Extract the [X, Y] coordinate from the center of the cell holding the provided text.  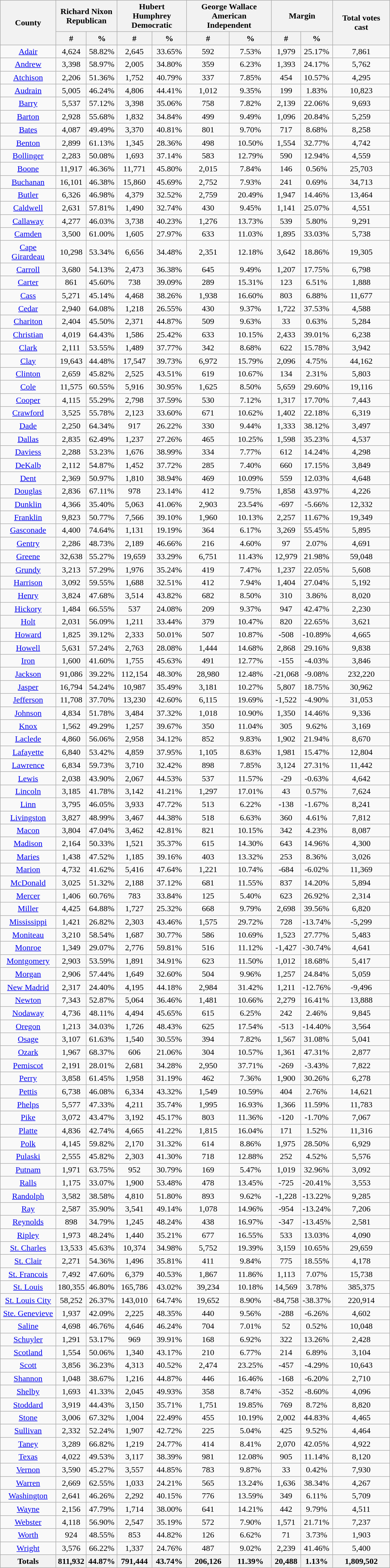
26.37% [102, 1300]
11,575 [71, 387]
57.44% [102, 974]
34.48% [169, 252]
Randolph [28, 1196]
Laclede [28, 739]
1,726 [134, 1026]
4,588 [362, 309]
44,162 [362, 361]
9.70% [250, 130]
3,541 [134, 1209]
36.46% [169, 1000]
2,139 [286, 104]
6.51% [317, 282]
4,698 [71, 1326]
3,104 [362, 1352]
8,120 [362, 1457]
3,484 [134, 713]
2,002 [286, 1418]
978 [134, 491]
3,107 [71, 1039]
16.60% [250, 295]
3,169 [362, 726]
1,976 [134, 569]
1,219 [134, 1444]
775 [286, 1261]
1,575 [208, 922]
1,825 [71, 635]
-725 [286, 1183]
30.95% [169, 387]
40.81% [169, 130]
3,142 [134, 791]
-3.43% [317, 1065]
3,933 [134, 804]
1,340 [134, 1352]
38.26% [169, 295]
15.47% [317, 752]
4.52% [317, 1157]
462 [208, 1078]
47.64% [169, 870]
4,379 [134, 195]
35.81% [169, 1261]
738 [134, 282]
38.00% [169, 1509]
33.60% [169, 413]
Osage [28, 1039]
Callaway [28, 221]
210 [208, 1352]
55.27% [102, 556]
Wayne [28, 1509]
289 [208, 282]
2,225 [134, 1313]
1,903 [362, 1535]
1,096 [286, 117]
24.08% [169, 608]
-347 [286, 1222]
68.37% [102, 1052]
33.84% [169, 896]
2,239 [286, 1548]
2,038 [71, 778]
Audrain [28, 91]
1,714 [134, 1509]
Marion [28, 870]
6,238 [362, 335]
Buchanan [28, 182]
56.90% [102, 1522]
2,659 [71, 374]
917 [134, 426]
285 [208, 465]
1,947 [286, 195]
5,916 [134, 387]
41.78% [102, 791]
3,159 [286, 1248]
350 [208, 726]
5,063 [134, 504]
1,218 [134, 309]
2,045 [134, 1391]
Bates [28, 130]
3,192 [134, 1118]
Montgomery [28, 961]
Gentry [28, 543]
6.11% [317, 1496]
4.61% [317, 818]
660 [286, 465]
4,922 [362, 1444]
11,369 [362, 870]
2,776 [134, 948]
9.75% [250, 491]
27.04% [317, 582]
17,547 [134, 361]
22.05% [317, 569]
31.32% [169, 1144]
Putnam [28, 1170]
5,271 [71, 295]
Dent [28, 478]
Cooper [28, 400]
1,973 [71, 1235]
16.41% [317, 1000]
2,698 [286, 909]
64.08% [102, 309]
5,631 [71, 648]
52.87% [102, 1000]
13,533 [71, 1248]
55.68% [102, 117]
394 [208, 1039]
-6.20% [317, 1378]
9,693 [362, 104]
404 [286, 1091]
4,464 [362, 1431]
5,807 [286, 687]
2.76% [317, 1091]
18.55% [317, 1261]
1,858 [286, 491]
58,252 [71, 1300]
5,894 [362, 883]
Scott [28, 1365]
1,004 [134, 1418]
Iron [28, 661]
42.74% [102, 1131]
44.53% [169, 778]
1,937 [71, 1313]
14.30% [250, 844]
37.59% [169, 400]
614 [208, 1144]
2,752 [208, 182]
35.71% [169, 1404]
2,681 [134, 1065]
2,547 [134, 1522]
23.14% [169, 491]
37.53% [317, 309]
22.49% [169, 1418]
51.32% [102, 883]
44.43% [102, 1404]
682 [208, 595]
4,298 [362, 452]
5.80% [317, 221]
1,967 [71, 1052]
38.94% [169, 478]
-269 [286, 1065]
3,795 [71, 804]
44.85% [169, 1470]
39.91% [169, 1339]
37.70% [102, 700]
12,979 [286, 556]
8.74% [250, 1391]
6.17% [250, 530]
39.73% [169, 361]
49.14% [169, 1209]
478 [208, 1183]
1,567 [286, 1039]
2,067 [134, 778]
3,213 [71, 569]
16,794 [71, 687]
8.90% [250, 1300]
837 [286, 883]
2,314 [362, 896]
Howell [28, 648]
6,326 [71, 195]
2,940 [71, 309]
12,804 [362, 752]
58.82% [102, 51]
40.15% [169, 1496]
5,537 [71, 104]
304 [208, 1052]
241 [286, 182]
969 [134, 1339]
38.12% [317, 426]
8,670 [362, 739]
1,361 [286, 1052]
2,641 [71, 1496]
9,845 [362, 1013]
Andrew [28, 64]
6.63% [250, 818]
51.80% [169, 1196]
64.34% [102, 426]
4,115 [71, 400]
Madison [28, 844]
39.12% [102, 635]
9.84% [250, 1261]
5.47% [250, 1170]
18.86% [317, 252]
7.12% [250, 400]
-155 [286, 661]
-513 [286, 1026]
St. Louis City [28, 1300]
7,492 [71, 1274]
4,313 [134, 1365]
32.51% [169, 582]
7,861 [362, 51]
McDonald [28, 883]
35.06% [169, 104]
19.85% [250, 1404]
4,087 [71, 130]
2,112 [71, 465]
2,433 [286, 335]
24.17% [317, 64]
498 [208, 143]
11.57% [250, 778]
6,319 [362, 413]
28.01% [102, 1065]
35.24% [169, 569]
19.39% [250, 1248]
63.75% [102, 1170]
11.59% [317, 1105]
17.54% [250, 1026]
2,798 [134, 400]
1,891 [134, 961]
35.74% [169, 1105]
3,269 [286, 530]
44.38% [169, 818]
12.18% [250, 252]
5,576 [362, 1157]
-168 [286, 1378]
32.42% [169, 765]
26.82% [102, 922]
-0.63% [317, 778]
Ste. Genevieve [28, 1313]
1,540 [134, 1039]
29.60% [317, 387]
22.18% [317, 413]
Platte [28, 1131]
43.51% [169, 374]
2,288 [71, 452]
-12.76% [317, 987]
2,428 [362, 1339]
1,291 [71, 1339]
19,643 [71, 361]
1,958 [134, 1078]
Reynolds [28, 1222]
34,713 [362, 182]
3,849 [362, 465]
6,278 [362, 1078]
2,474 [208, 1365]
3,804 [71, 831]
6,379 [134, 1274]
4.60% [250, 543]
59,048 [362, 556]
33.44% [169, 622]
DeKalb [28, 465]
16.93% [250, 1105]
St. Francois [28, 1274]
Ripley [28, 1235]
1.52% [317, 1131]
1,019 [286, 1170]
7,443 [362, 400]
2.07% [317, 543]
3,846 [362, 661]
1,297 [208, 791]
-6.26% [317, 1313]
440 [208, 1313]
1,406 [71, 896]
6,751 [208, 556]
671 [208, 413]
14.20% [317, 883]
46.66% [169, 543]
5,041 [362, 1039]
3,289 [71, 1444]
1,902 [286, 739]
12.03% [317, 478]
43.02% [169, 1287]
3.73% [317, 1535]
1,895 [286, 234]
44.18% [169, 987]
252 [286, 1157]
947 [286, 608]
2,286 [71, 543]
820 [286, 622]
7.01% [250, 1326]
1,727 [134, 909]
2,473 [134, 269]
39,234 [208, 1287]
2,250 [71, 426]
53.55% [102, 348]
21.94% [317, 739]
24.40% [102, 987]
12.79% [250, 156]
3,124 [286, 765]
1,207 [286, 269]
425 [286, 1431]
11,677 [362, 295]
5,259 [362, 117]
3,117 [134, 1457]
403 [208, 857]
10.65% [317, 1248]
4,834 [71, 713]
Knox [28, 726]
4,646 [134, 1326]
Carter [28, 282]
34.28% [169, 1065]
55.29% [102, 400]
17.70% [317, 400]
10,823 [362, 91]
4,624 [71, 51]
1,636 [286, 1483]
Dade [28, 426]
10.47% [250, 622]
1,402 [286, 413]
3,557 [134, 1470]
42.60% [169, 700]
32.96% [317, 1170]
50.06% [102, 1352]
625 [208, 1026]
1,751 [208, 1404]
7.07% [317, 1274]
7.53% [250, 51]
30.26% [317, 1078]
4,641 [362, 948]
53.17% [102, 1339]
2,836 [71, 491]
305 [286, 726]
48.43% [169, 1026]
39.16% [169, 857]
St. Louis [28, 1287]
2,906 [71, 974]
-6.02% [317, 870]
18.68% [317, 961]
1,105 [208, 752]
2,188 [134, 883]
51.78% [102, 713]
1,995 [208, 1105]
71 [286, 1535]
6,738 [71, 1091]
41.33% [102, 1391]
-14.40% [317, 1026]
3,500 [71, 234]
-352 [286, 1391]
1,048 [71, 1378]
509 [208, 322]
2,271 [71, 1261]
11.43% [250, 556]
1,366 [286, 1105]
499 [208, 117]
7,930 [362, 1470]
Franklin [28, 517]
30.79% [169, 1170]
1,605 [134, 234]
40.53% [169, 1274]
364 [208, 530]
1,960 [208, 517]
Douglas [28, 491]
40.52% [169, 1365]
44.48% [102, 361]
3,919 [71, 1404]
29.16% [317, 648]
Macon [28, 831]
48.73% [102, 543]
758 [208, 104]
58.97% [102, 64]
24.76% [169, 1548]
10.62% [250, 413]
24.84% [317, 974]
-457 [286, 1365]
1,490 [134, 208]
3,072 [71, 1118]
59.55% [102, 582]
216 [208, 543]
681 [208, 883]
3,582 [71, 1196]
513 [208, 804]
59.81% [169, 948]
2,958 [134, 739]
1,131 [134, 530]
53.42% [102, 752]
1.83% [317, 91]
893 [208, 1196]
112,154 [134, 674]
35.40% [102, 504]
64.43% [102, 335]
126 [208, 1535]
5,762 [362, 64]
1,971 [71, 1170]
12.08% [250, 1457]
Wright [28, 1548]
19,305 [362, 252]
48.99% [102, 818]
32.77% [317, 143]
3,680 [71, 269]
Adair [28, 51]
801 [208, 130]
41.30% [169, 1157]
10.09% [250, 478]
5,895 [362, 530]
-4.03% [317, 661]
9.87% [250, 1470]
10.13% [250, 517]
Hickory [28, 608]
Barry [28, 104]
8,241 [362, 804]
11,783 [362, 1105]
Pike [28, 1118]
14.21% [250, 1509]
518 [208, 818]
1,276 [208, 221]
9.45% [250, 208]
1,349 [71, 948]
6.88% [317, 295]
-20.41% [317, 1183]
10.25% [250, 439]
206,126 [208, 1561]
455 [208, 1418]
33.65% [169, 51]
5,709 [362, 1496]
952 [134, 1170]
12.77% [250, 661]
47.52% [102, 857]
31.42% [250, 987]
13,888 [362, 1000]
1,333 [286, 426]
4,465 [362, 1418]
-5.66% [317, 504]
62.49% [102, 439]
Lewis [28, 778]
10.74% [250, 870]
2,371 [134, 322]
2,123 [134, 413]
53.48% [169, 1183]
34.12% [169, 739]
14,621 [362, 1091]
4,022 [71, 1457]
36.38% [169, 269]
Cass [28, 295]
1,752 [134, 77]
4,511 [362, 1509]
10.50% [250, 143]
Polk [28, 1144]
2,351 [208, 252]
11.39% [250, 1561]
Nodaway [28, 1013]
1,350 [286, 713]
1,979 [286, 51]
7,812 [362, 818]
3,590 [71, 1470]
6,972 [208, 361]
Cole [28, 387]
19,659 [134, 556]
2,555 [71, 1157]
5,483 [362, 935]
3,025 [71, 883]
143,010 [134, 1300]
-684 [286, 870]
Cape Girardeau [28, 252]
Butler [28, 195]
-9,496 [362, 987]
0.42% [317, 1470]
46.26% [102, 1496]
583 [208, 156]
Lawrence [28, 765]
590 [286, 156]
10.66% [250, 1000]
37.71% [250, 1065]
55.78% [102, 413]
4,090 [362, 1235]
379 [208, 622]
19,349 [362, 517]
41.22% [169, 1131]
4,295 [362, 77]
7.90% [250, 1522]
704 [208, 1326]
791,444 [134, 1561]
165,786 [134, 1287]
Hubert HumphreyDemocratic [152, 16]
5,284 [362, 322]
8.36% [317, 857]
35.49% [169, 687]
17.15% [317, 465]
1,521 [134, 844]
30,962 [362, 687]
12.88% [250, 1157]
7,206 [362, 1209]
419 [208, 569]
43.32% [169, 1091]
1,809,502 [362, 1561]
4,195 [134, 987]
1,938 [208, 295]
1,688 [134, 582]
606 [134, 1052]
11.36% [250, 1118]
2.46% [317, 1013]
10,048 [362, 1326]
6.62% [250, 1535]
25.42% [169, 335]
2,191 [71, 1065]
4,226 [362, 491]
62.55% [102, 1483]
4,145 [71, 1144]
Worth [28, 1535]
34.03% [102, 1026]
11.14% [317, 1457]
New Madrid [28, 987]
2,333 [134, 635]
1,141 [286, 208]
49.53% [102, 1457]
358 [208, 1391]
15.78% [317, 348]
41.06% [169, 504]
16,101 [71, 182]
St. Charles [28, 1248]
13.45% [250, 1183]
516 [208, 948]
853 [134, 1535]
3,738 [134, 221]
3,462 [134, 831]
2,230 [362, 608]
539 [286, 221]
3,514 [134, 595]
67.32% [102, 1418]
10.19% [250, 1418]
330 [208, 426]
25.32% [169, 909]
Monroe [28, 948]
1,421 [71, 922]
22.65% [317, 622]
3,942 [362, 348]
Shannon [28, 1378]
-9.08% [317, 674]
21.71% [317, 1522]
Lafayette [28, 752]
4,537 [362, 439]
Ray [28, 1209]
504 [208, 974]
14.68% [250, 648]
19,116 [362, 387]
45.80% [169, 169]
4,468 [134, 295]
47.79% [102, 1509]
2,950 [208, 1065]
29,659 [362, 1248]
Carroll [28, 269]
23.54% [250, 504]
Mississippi [28, 922]
1,185 [134, 857]
2,525 [134, 374]
2,868 [286, 648]
46.38% [102, 182]
37.95% [169, 752]
2,759 [208, 195]
2,170 [134, 1144]
59.73% [102, 765]
21.06% [169, 1052]
50.01% [169, 635]
5,608 [362, 569]
1,600 [71, 661]
3,824 [71, 595]
-13.45% [317, 1222]
2,164 [71, 844]
2,645 [134, 51]
11.04% [250, 726]
8,020 [362, 595]
47.68% [102, 595]
9.02% [250, 1548]
47.04% [102, 831]
56.06% [102, 739]
4,366 [71, 504]
Totals [28, 1561]
10.87% [250, 635]
5,803 [362, 374]
43.97% [317, 491]
1,907 [134, 1431]
-1,427 [286, 948]
1,832 [134, 117]
10.67% [250, 374]
13.73% [250, 221]
51.36% [102, 77]
Margin [302, 16]
54.24% [102, 687]
411 [208, 1261]
47.33% [102, 1105]
6,656 [134, 252]
-13.74% [317, 922]
20,488 [286, 1561]
586 [208, 935]
242 [286, 1013]
Jasper [28, 687]
24.21% [169, 1483]
29.07% [102, 948]
Webster [28, 1522]
Morgan [28, 974]
-1.70% [317, 1118]
2,369 [71, 478]
33.07% [102, 1183]
2,835 [71, 439]
32,638 [71, 556]
Henry [28, 595]
43.90% [102, 778]
5,192 [362, 582]
Texas [28, 1457]
1,440 [134, 1235]
4.23% [317, 831]
-697 [286, 504]
2,581 [362, 1222]
42.72% [169, 1431]
48.11% [102, 1013]
442 [286, 1509]
2,111 [71, 348]
-4.90% [317, 700]
3,827 [71, 818]
55.45% [317, 530]
15.79% [250, 361]
44.83% [317, 1418]
9,823 [71, 517]
33.29% [169, 556]
1,393 [286, 64]
1,438 [71, 857]
1,452 [134, 465]
10.69% [250, 935]
31,053 [362, 700]
-5,299 [362, 922]
7,343 [71, 1000]
1,496 [134, 1261]
4,096 [362, 1391]
5,417 [362, 961]
15.31% [250, 282]
5,577 [71, 1105]
1,337 [134, 1548]
6.92% [250, 1339]
Caldwell [28, 208]
59.82% [102, 1144]
5,659 [286, 387]
2,279 [286, 1000]
811,932 [71, 1561]
-29 [286, 778]
5,064 [134, 1000]
Oregon [28, 1026]
1,562 [71, 726]
24.77% [169, 1444]
14.24% [317, 452]
592 [208, 51]
57.81% [102, 208]
37.77% [169, 348]
3,576 [71, 1548]
Pemiscot [28, 1065]
Ozark [28, 1052]
Atchison [28, 77]
Moniteau [28, 935]
Holt [28, 622]
2,928 [71, 117]
125 [208, 896]
39.10% [169, 517]
19.69% [250, 700]
7,624 [362, 791]
Richard NixonRepublican [86, 16]
45.14% [102, 295]
-30.74% [317, 948]
1.13% [317, 1561]
3,370 [134, 130]
Grundy [28, 569]
Crawford [28, 413]
533 [286, 1235]
61.45% [102, 1078]
97 [286, 543]
4,178 [362, 1261]
Barton [28, 117]
38.58% [102, 1196]
34.98% [169, 1248]
13.59% [250, 1496]
50.97% [102, 478]
27.26% [169, 439]
0.63% [317, 322]
46.03% [102, 221]
2.31% [317, 374]
4,836 [71, 1131]
27.77% [317, 935]
8,087 [362, 831]
49.49% [102, 130]
10,987 [134, 687]
35.90% [102, 1209]
5,005 [71, 91]
45.60% [102, 282]
6,798 [362, 269]
-38.37% [317, 1300]
-4.29% [317, 1365]
11.03% [250, 234]
4,277 [71, 221]
48.30% [169, 674]
34.84% [169, 117]
46.05% [102, 804]
4,810 [134, 1196]
Miller [28, 909]
1,598 [286, 439]
Perry [28, 1078]
4,267 [362, 1483]
64.74% [169, 1300]
15,860 [134, 182]
1,687 [134, 935]
0.57% [317, 791]
-8.60% [317, 1391]
13.03% [317, 1235]
622 [286, 348]
Benton [28, 143]
4,602 [362, 1313]
220,914 [362, 1300]
4,019 [71, 335]
7.84% [250, 169]
4,551 [362, 208]
6,334 [134, 1091]
643 [286, 844]
9,291 [362, 221]
8.41% [250, 1444]
7.94% [250, 582]
38.99% [169, 452]
180,355 [71, 1287]
Taney [28, 1444]
Howard [28, 635]
12.94% [317, 156]
-1,522 [286, 700]
9.44% [250, 426]
47.31% [317, 1052]
5,416 [134, 870]
39.22% [102, 674]
337 [208, 77]
0.56% [317, 169]
57.12% [102, 104]
Christian [28, 335]
52.24% [102, 1431]
3,467 [134, 818]
Camden [28, 234]
Jefferson [28, 700]
2,189 [134, 543]
11,316 [362, 1131]
49.93% [169, 1391]
58.54% [102, 935]
4,400 [71, 530]
56.09% [102, 622]
454 [286, 77]
645 [208, 269]
530 [208, 400]
1,489 [134, 348]
169 [208, 1170]
9,336 [362, 713]
11.86% [250, 1274]
487 [208, 1548]
2,899 [71, 143]
-21,068 [286, 674]
2,005 [134, 64]
42.09% [102, 1313]
1,113 [286, 1274]
572 [208, 1522]
8,820 [362, 1404]
123 [286, 282]
1,213 [71, 1026]
2,156 [71, 1509]
38.67% [102, 1378]
214 [286, 1352]
9.83% [250, 739]
25.17% [317, 51]
3,150 [134, 1404]
776 [208, 1496]
22.06% [317, 104]
34.91% [169, 961]
4,806 [134, 91]
8.63% [250, 752]
Mercer [28, 896]
16.55% [250, 1235]
Jackson [28, 674]
45.69% [169, 182]
Saline [28, 1326]
905 [286, 1457]
46.36% [102, 169]
1,018 [208, 713]
1,221 [208, 870]
1,444 [208, 648]
40.23% [169, 221]
Phelps [28, 1105]
3,006 [71, 1418]
414 [208, 1444]
12.48% [250, 674]
1,245 [134, 1222]
2,587 [71, 1209]
32.52% [169, 195]
769 [286, 1404]
Pettis [28, 1091]
2,317 [71, 987]
26.22% [169, 426]
717 [286, 130]
74.64% [102, 530]
67.11% [102, 491]
1,867 [208, 1274]
Clark [28, 348]
11,708 [71, 700]
4.75% [317, 361]
-13.24% [317, 1209]
Lincoln [28, 791]
21.98% [317, 556]
619 [208, 374]
2,763 [134, 648]
11.12% [250, 948]
46.08% [102, 1091]
16.04% [250, 1131]
7.36% [250, 1078]
565 [208, 1483]
4,732 [71, 870]
1,404 [286, 582]
53.23% [102, 452]
54.13% [102, 269]
9.96% [250, 974]
981 [208, 1457]
4,494 [134, 1013]
Vernon [28, 1470]
14,569 [286, 1287]
39.01% [317, 335]
7,566 [134, 517]
-288 [286, 1313]
10.59% [250, 1091]
Maries [28, 857]
39.56% [317, 909]
Daviess [28, 452]
46.76% [102, 1326]
168 [208, 1339]
3,642 [286, 252]
2,015 [208, 169]
Total votes cast [362, 23]
13.24% [250, 1483]
6,820 [362, 909]
-954 [286, 1209]
32.60% [169, 974]
13.26% [317, 1339]
Johnson [28, 713]
6.89% [317, 1352]
10.27% [250, 687]
20.49% [250, 195]
35.37% [169, 844]
42.81% [169, 831]
Pulaski [28, 1157]
4,736 [71, 1013]
34.80% [169, 64]
491 [208, 661]
-120 [286, 1118]
50.08% [102, 156]
-84,758 [286, 1300]
3,026 [362, 857]
41.46% [317, 1548]
49.29% [102, 726]
23.25% [250, 1365]
42.05% [317, 1444]
Boone [28, 169]
38.34% [317, 1483]
32.74% [169, 208]
20.84% [317, 117]
199 [286, 91]
334 [208, 452]
232,220 [362, 674]
43 [286, 791]
3,858 [71, 1078]
31.08% [317, 1039]
28.08% [169, 648]
6.23% [250, 64]
2,631 [71, 208]
728 [286, 922]
Greene [28, 556]
1,975 [286, 1144]
1,649 [134, 974]
Clinton [28, 374]
25,703 [362, 169]
5,400 [362, 1548]
34.79% [102, 1222]
6,115 [208, 700]
Dallas [28, 439]
10,643 [362, 1365]
Harrison [28, 582]
Dunklin [28, 504]
29.72% [250, 922]
4,691 [362, 543]
Cedar [28, 309]
3,710 [134, 765]
225 [208, 1431]
8.72% [317, 1404]
66.55% [102, 608]
2,031 [71, 622]
Shelby [28, 1391]
9.56% [250, 1313]
852 [208, 739]
4,300 [362, 844]
6.22% [250, 804]
0.52% [317, 1326]
171 [286, 1131]
54.36% [102, 1261]
2,332 [71, 1431]
Stoddard [28, 1404]
6,834 [71, 765]
1,810 [134, 478]
13.32% [250, 857]
66.82% [102, 1444]
George WallaceAmerican Independent [229, 16]
2,404 [71, 322]
9,838 [362, 648]
11.55% [250, 883]
0.69% [317, 182]
469 [208, 478]
44.41% [169, 91]
9.52% [317, 1431]
4,742 [362, 143]
30.77% [169, 935]
41.62% [102, 870]
13,230 [134, 700]
31.19% [169, 1078]
1,549 [208, 1091]
46.80% [102, 1287]
1,175 [71, 1183]
465 [208, 439]
10,298 [71, 252]
-10.89% [317, 635]
-138 [286, 804]
507 [208, 635]
2,206 [71, 77]
15,738 [362, 1274]
6.25% [250, 1013]
559 [286, 478]
28.36% [169, 143]
4,211 [134, 1105]
27.31% [317, 765]
37.72% [169, 465]
43.17% [169, 1352]
2,070 [286, 1444]
County [28, 23]
2,096 [286, 361]
37.32% [169, 713]
385,375 [362, 1287]
1,033 [134, 1483]
43.82% [169, 595]
17.01% [250, 791]
4,118 [71, 1522]
5,059 [362, 974]
6,840 [71, 752]
37.14% [169, 156]
-508 [286, 635]
44.82% [169, 1535]
25.07% [317, 208]
438 [208, 1222]
50.33% [102, 844]
3.78% [317, 1287]
1,481 [208, 1000]
18.75% [317, 687]
Newton [28, 1000]
4,860 [71, 739]
35.23% [317, 439]
57.29% [102, 569]
Warren [28, 1483]
28,980 [208, 674]
60.55% [102, 387]
54.87% [102, 465]
2,257 [286, 517]
446 [208, 1378]
48.35% [169, 1313]
43.74% [169, 1561]
-13.22% [317, 1196]
35.19% [169, 1522]
10,374 [134, 1248]
134 [286, 374]
9.35% [250, 91]
4,425 [71, 909]
57.24% [102, 648]
33.03% [317, 234]
861 [71, 282]
1,345 [134, 143]
7,237 [362, 1522]
47.72% [169, 804]
3,497 [362, 426]
61.63% [102, 1039]
1,625 [208, 387]
821 [208, 831]
26.55% [169, 309]
Chariton [28, 322]
1,216 [134, 1378]
47.60% [102, 1274]
3,210 [71, 935]
16.97% [250, 1222]
11.50% [250, 961]
253 [286, 857]
Washington [28, 1496]
3,553 [362, 1183]
612 [286, 452]
30.55% [169, 1039]
Ralls [28, 1183]
53.59% [102, 961]
43.46% [169, 922]
3,564 [362, 1026]
2,292 [134, 1496]
2,877 [362, 1052]
1,888 [362, 282]
3,621 [362, 622]
35.21% [169, 1235]
1,484 [71, 608]
12,332 [362, 504]
48.55% [102, 1535]
310 [286, 595]
6.77% [250, 1352]
8.86% [250, 1144]
50.77% [102, 517]
4,859 [134, 752]
641 [208, 1509]
Gasconade [28, 530]
40.79% [169, 77]
359 [208, 64]
36.23% [102, 1365]
322 [286, 1339]
45.17% [169, 1118]
19,652 [208, 1300]
7.40% [250, 465]
1,815 [208, 1131]
349 [286, 1496]
39.09% [169, 282]
Linn [28, 804]
45.65% [169, 1013]
1,722 [286, 309]
45.50% [102, 322]
38.39% [169, 1457]
3,525 [71, 413]
13,464 [362, 195]
7.77% [250, 452]
39.67% [169, 726]
6,929 [362, 1144]
7.93% [250, 182]
Clay [28, 361]
11,771 [134, 169]
Bollinger [28, 156]
10.18% [250, 1287]
41.21% [169, 791]
1,078 [208, 1209]
11,442 [362, 765]
1,571 [286, 1522]
146 [286, 169]
10.90% [250, 713]
4,642 [362, 778]
5.04% [250, 1431]
209 [208, 608]
42.47% [317, 608]
3,185 [71, 791]
37.12% [169, 883]
27.97% [169, 234]
1,317 [286, 400]
53.34% [102, 252]
3.86% [317, 595]
Schuyler [28, 1339]
52 [286, 1326]
61.00% [102, 234]
26.92% [317, 896]
41.60% [102, 661]
28.50% [317, 1144]
5,738 [362, 234]
360 [286, 818]
-1,228 [286, 1196]
7.47% [250, 569]
9,285 [362, 1196]
1,523 [286, 935]
4,648 [362, 478]
5.40% [250, 896]
43.47% [102, 1118]
5,752 [208, 1248]
Scotland [28, 1352]
8,258 [362, 130]
Livingston [28, 818]
668 [208, 909]
60.76% [102, 896]
1,755 [134, 661]
4,559 [362, 156]
Stone [28, 1418]
7,822 [362, 1065]
91,086 [71, 674]
17.75% [317, 269]
3,856 [71, 1365]
2,710 [362, 1378]
2,669 [71, 1483]
45.27% [102, 1470]
11.67% [317, 517]
1,676 [134, 452]
64.88% [102, 909]
677 [208, 1235]
1,981 [286, 752]
61.13% [102, 143]
924 [71, 1535]
7,067 [362, 1118]
66.22% [102, 1548]
-1.67% [317, 804]
9.63% [250, 322]
3,181 [208, 687]
16.46% [250, 1378]
11,917 [71, 169]
46.98% [102, 195]
19.19% [169, 530]
Sullivan [28, 1431]
St. Clair [28, 1261]
1,586 [134, 335]
718 [208, 1157]
2,984 [208, 987]
2,283 [71, 156]
